Provide the [X, Y] coordinate of the cell's center where the given text is located.  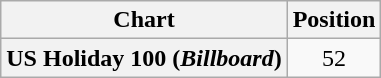
Chart [144, 20]
52 [334, 58]
Position [334, 20]
US Holiday 100 (Billboard) [144, 58]
